Output the (X, Y) coordinate of the center of the cell containing the given text.  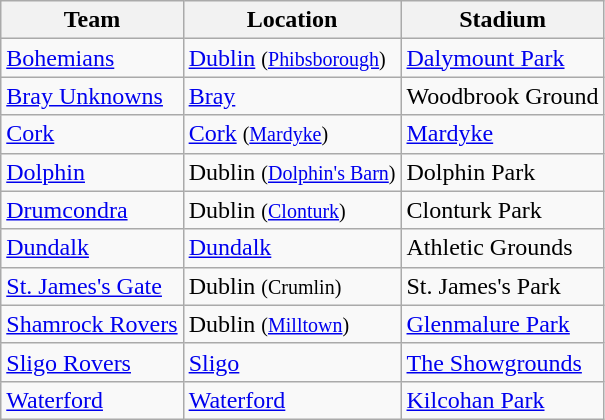
Dalymount Park (502, 58)
Dublin (Clonturk) (292, 210)
Athletic Grounds (502, 248)
The Showgrounds (502, 362)
Kilcohan Park (502, 400)
Dolphin (92, 172)
Cork (Mardyke) (292, 134)
Dolphin Park (502, 172)
Woodbrook Ground (502, 96)
Bohemians (92, 58)
Dublin (Phibsborough) (292, 58)
Cork (92, 134)
Location (292, 20)
Dublin (Dolphin's Barn) (292, 172)
Clonturk Park (502, 210)
Bray Unknowns (92, 96)
Dublin (Crumlin) (292, 286)
Mardyke (502, 134)
Glenmalure Park (502, 324)
Sligo Rovers (92, 362)
St. James's Gate (92, 286)
Team (92, 20)
Stadium (502, 20)
Bray (292, 96)
St. James's Park (502, 286)
Drumcondra (92, 210)
Dublin (Milltown) (292, 324)
Shamrock Rovers (92, 324)
Sligo (292, 362)
